Capture the cell that displays the provided text and extract its (X, Y) central coordinate. 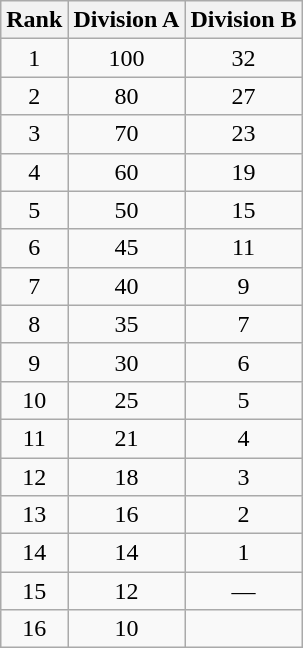
21 (126, 438)
13 (34, 515)
8 (34, 324)
Division B (244, 20)
23 (244, 134)
35 (126, 324)
— (244, 591)
30 (126, 362)
80 (126, 96)
27 (244, 96)
32 (244, 58)
100 (126, 58)
18 (126, 477)
60 (126, 172)
50 (126, 210)
25 (126, 400)
45 (126, 248)
Rank (34, 20)
40 (126, 286)
70 (126, 134)
19 (244, 172)
Division A (126, 20)
